Scan for the cell matching the given text and deliver its (x, y) coordinate at center. 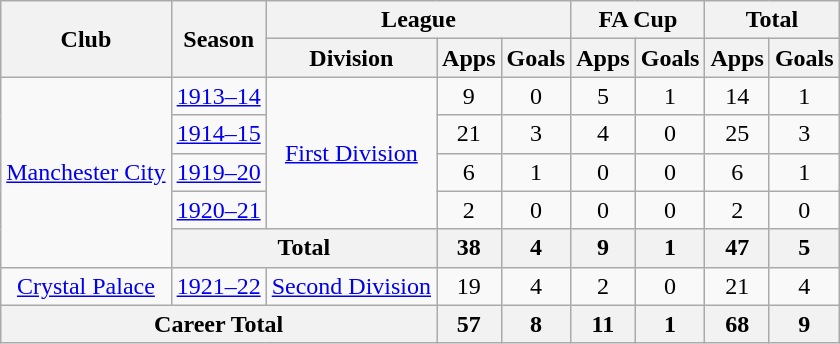
57 (469, 324)
League (418, 20)
Season (218, 39)
First Division (351, 153)
19 (469, 286)
38 (469, 248)
1913–14 (218, 96)
Manchester City (86, 172)
Division (351, 58)
Club (86, 39)
1919–20 (218, 172)
FA Cup (638, 20)
Crystal Palace (86, 286)
14 (737, 96)
Second Division (351, 286)
47 (737, 248)
1914–15 (218, 134)
8 (536, 324)
11 (603, 324)
1920–21 (218, 210)
25 (737, 134)
Career Total (219, 324)
68 (737, 324)
1921–22 (218, 286)
